Detect which cell encompasses the target text, then output its [X, Y] center coordinate. 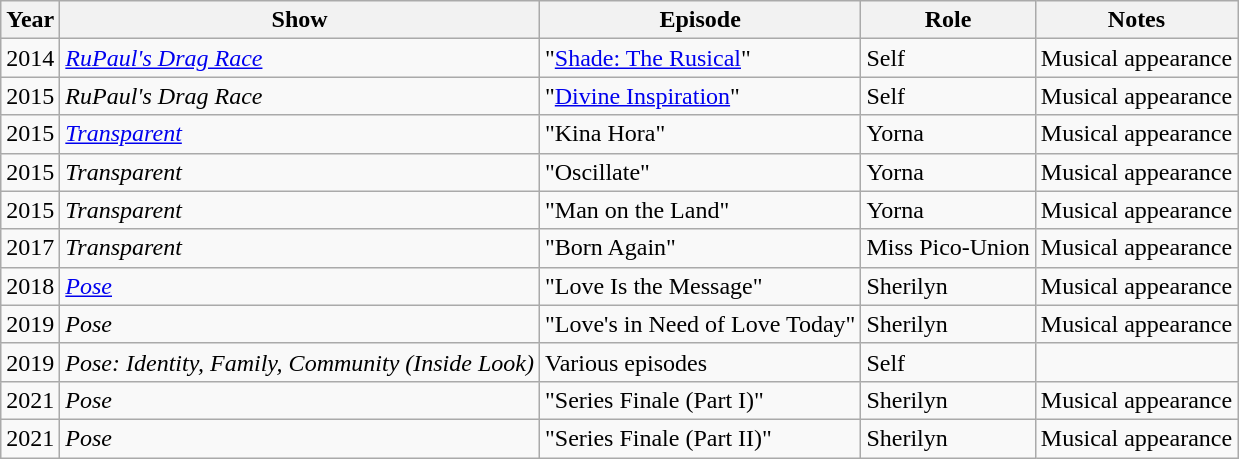
Pose: Identity, Family, Community (Inside Look) [300, 362]
Episode [700, 20]
"Series Finale (Part I)" [700, 400]
"Born Again" [700, 248]
Miss Pico-Union [948, 248]
"Shade: The Rusical" [700, 58]
"Divine Inspiration" [700, 96]
"Oscillate" [700, 172]
Show [300, 20]
"Love's in Need of Love Today" [700, 324]
Role [948, 20]
"Love Is the Message" [700, 286]
Notes [1136, 20]
Year [30, 20]
2017 [30, 248]
"Series Finale (Part II)" [700, 438]
Various episodes [700, 362]
"Kina Hora" [700, 134]
2018 [30, 286]
2014 [30, 58]
"Man on the Land" [700, 210]
